Extract the [X, Y] coordinate from the center of the cell holding the provided text.  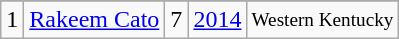
7 [176, 20]
2014 [218, 20]
Western Kentucky [322, 20]
1 [12, 20]
Rakeem Cato [94, 20]
